Identify which cell holds the provided text, then report its (x, y) central coordinate. 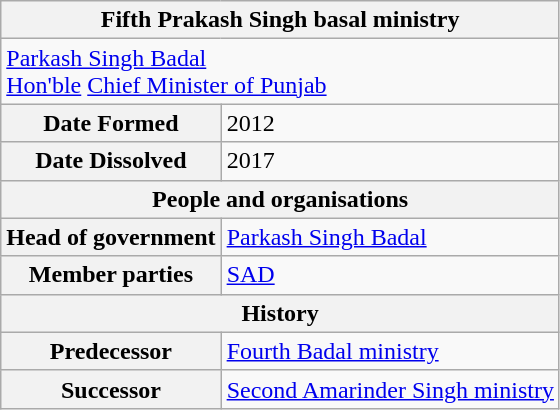
Parkash Singh BadalHon'ble Chief Minister of Punjab (280, 72)
Fourth Badal ministry (390, 351)
Date Formed (111, 123)
Date Dissolved (111, 161)
2012 (390, 123)
Parkash Singh Badal (390, 237)
History (280, 313)
Member parties (111, 275)
Second Amarinder Singh ministry (390, 389)
2017 (390, 161)
Predecessor (111, 351)
Successor (111, 389)
Head of government (111, 237)
People and organisations (280, 199)
SAD (390, 275)
Fifth Prakash Singh basal ministry (280, 20)
